Determine the (X, Y) coordinate at the center of the cell enclosing the given text.  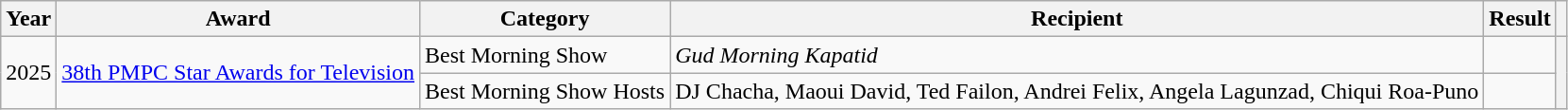
2025 (28, 73)
Best Morning Show Hosts (546, 91)
Year (28, 19)
Category (546, 19)
Recipient (1077, 19)
Best Morning Show (546, 55)
Gud Morning Kapatid (1077, 55)
38th PMPC Star Awards for Television (238, 73)
DJ Chacha, Maoui David, Ted Failon, Andrei Felix, Angela Lagunzad, Chiqui Roa-Puno (1077, 91)
Result (1520, 19)
Award (238, 19)
